For the text-containing cell, return its midpoint in [x, y] coordinate format. 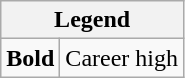
Legend [92, 20]
Career high [122, 58]
Bold [30, 58]
